Pinpoint the cell where the given text exists, returning its (x, y) midpoint coordinate. 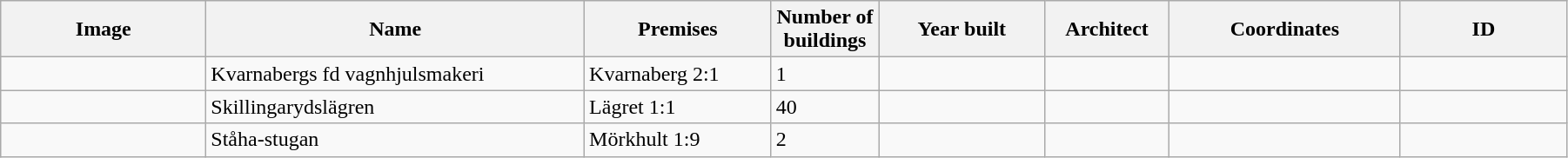
Image (104, 30)
Mörkhult 1:9 (679, 140)
2 (825, 140)
Lägret 1:1 (679, 107)
Kvarnaberg 2:1 (679, 74)
Premises (679, 30)
40 (825, 107)
ID (1483, 30)
Kvarnabergs fd vagnhjulsmakeri (395, 74)
1 (825, 74)
Architect (1107, 30)
Ståha-stugan (395, 140)
Number ofbuildings (825, 30)
Year built (962, 30)
Coordinates (1284, 30)
Name (395, 30)
Skillingarydslägren (395, 107)
